Detect which cell encompasses the target text, then output its (x, y) center coordinate. 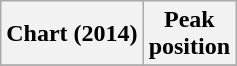
Peakposition (189, 34)
Chart (2014) (72, 34)
